Search for the cell housing the specified text and yield its [x, y] center coordinate. 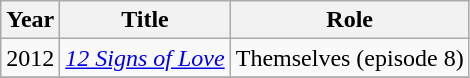
12 Signs of Love [145, 58]
2012 [30, 58]
Title [145, 20]
Themselves (episode 8) [350, 58]
Role [350, 20]
Year [30, 20]
